Detect which cell encompasses the target text, then output its [X, Y] center coordinate. 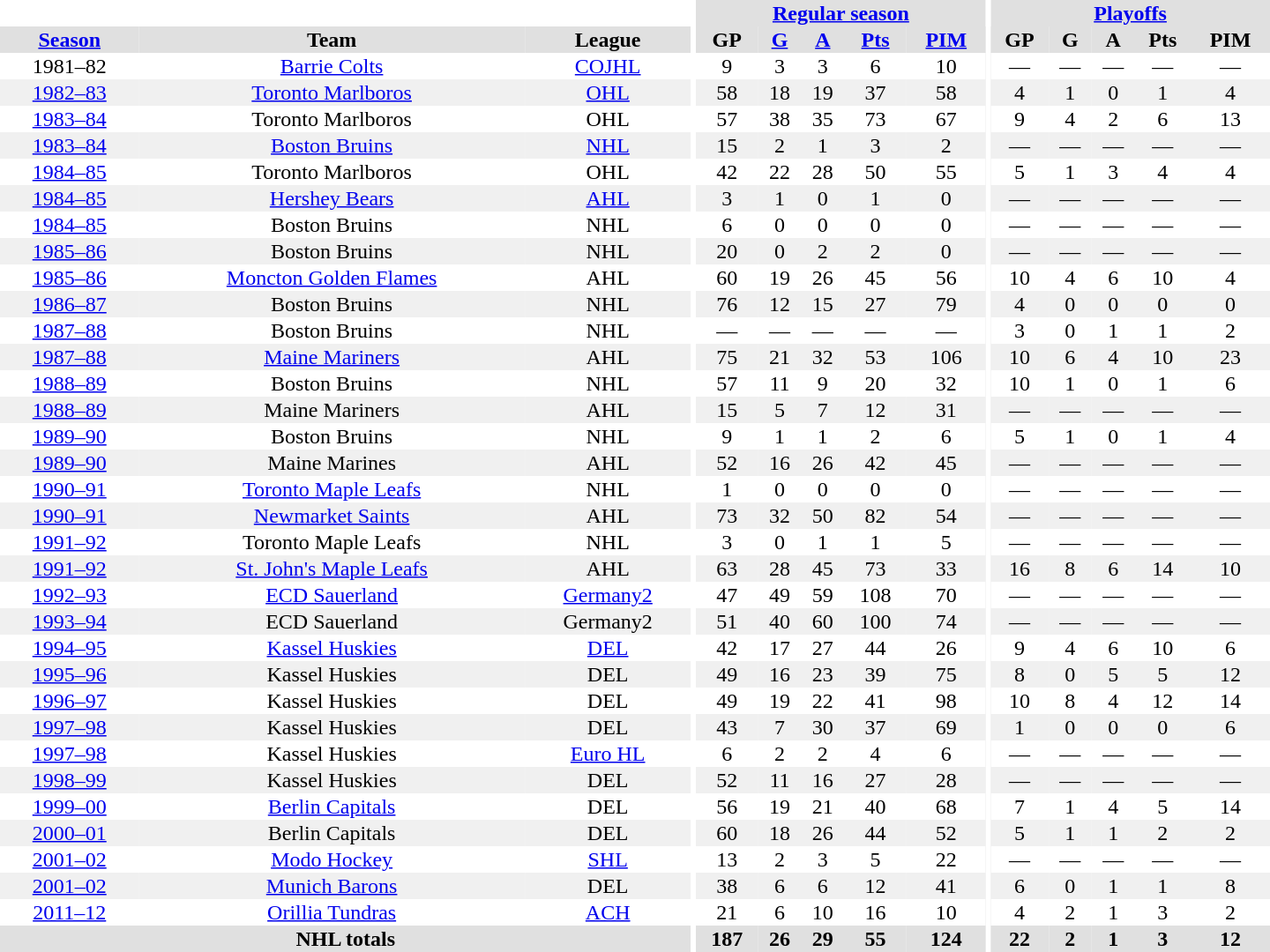
1986–87 [69, 304]
74 [946, 621]
ACH [609, 912]
39 [875, 674]
51 [727, 621]
106 [946, 357]
2000–01 [69, 833]
53 [875, 357]
79 [946, 304]
35 [822, 119]
47 [727, 595]
30 [822, 727]
1998–99 [69, 780]
Munich Barons [332, 886]
Season [69, 40]
Regular season [841, 13]
League [609, 40]
Moncton Golden Flames [332, 278]
17 [780, 648]
1981–82 [69, 66]
69 [946, 727]
Modo Hockey [332, 859]
2011–12 [69, 912]
NHL totals [346, 939]
43 [727, 727]
SHL [609, 859]
76 [727, 304]
1996–97 [69, 701]
63 [727, 569]
Team [332, 40]
Maine Marines [332, 463]
59 [822, 595]
Hershey Bears [332, 198]
1992–93 [69, 595]
68 [946, 807]
187 [727, 939]
1999–00 [69, 807]
82 [875, 516]
29 [822, 939]
1995–96 [69, 674]
108 [875, 595]
67 [946, 119]
Barrie Colts [332, 66]
Playoffs [1131, 13]
St. John's Maple Leafs [332, 569]
54 [946, 516]
124 [946, 939]
31 [946, 410]
1982–83 [69, 93]
33 [946, 569]
70 [946, 595]
1993–94 [69, 621]
COJHL [609, 66]
Euro HL [609, 754]
Orillia Tundras [332, 912]
1994–95 [69, 648]
98 [946, 701]
100 [875, 621]
Newmarket Saints [332, 516]
